Find where the given text appears and provide that cell's center as (x, y) coordinate. 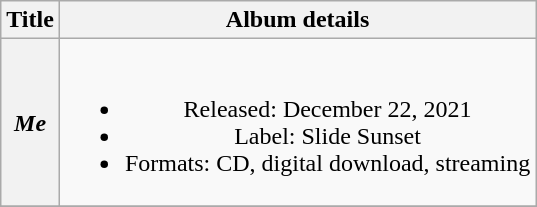
Released: December 22, 2021Label: Slide SunsetFormats: CD, digital download, streaming (297, 122)
Me (30, 122)
Album details (297, 20)
Title (30, 20)
